Return [x, y] of the center of cell containing provided text 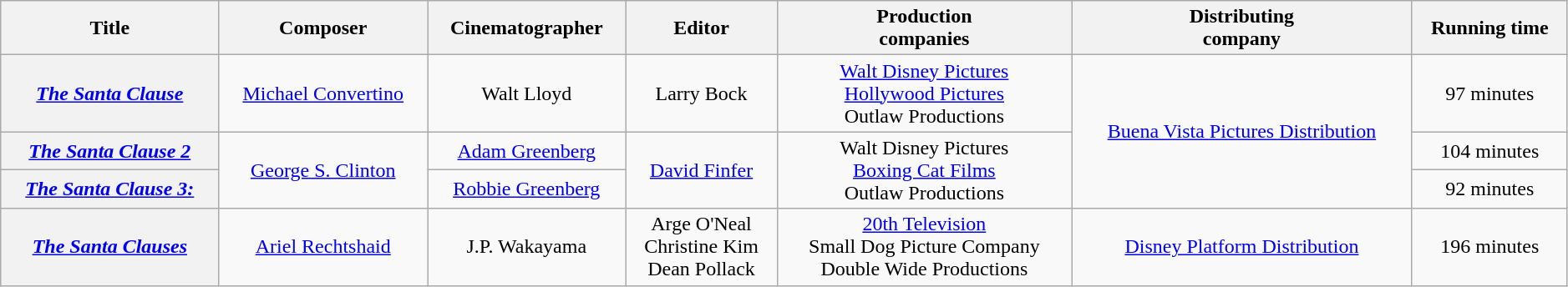
The Santa Clauses [110, 247]
David Finfer [702, 170]
104 minutes [1489, 151]
Walt Lloyd [526, 93]
92 minutes [1489, 189]
Productioncompanies [924, 28]
The Santa Clause [110, 93]
Walt Disney PicturesHollywood PicturesOutlaw Productions [924, 93]
97 minutes [1489, 93]
J.P. Wakayama [526, 247]
Adam Greenberg [526, 151]
Larry Bock [702, 93]
20th TelevisionSmall Dog Picture CompanyDouble Wide Productions [924, 247]
The Santa Clause 3: [110, 189]
Michael Convertino [323, 93]
Running time [1489, 28]
Editor [702, 28]
Distributingcompany [1242, 28]
Ariel Rechtshaid [323, 247]
Buena Vista Pictures Distribution [1242, 132]
Arge O'NealChristine KimDean Pollack [702, 247]
Disney Platform Distribution [1242, 247]
The Santa Clause 2 [110, 151]
George S. Clinton [323, 170]
Walt Disney PicturesBoxing Cat FilmsOutlaw Productions [924, 170]
Composer [323, 28]
Robbie Greenberg [526, 189]
Cinematographer [526, 28]
Title [110, 28]
196 minutes [1489, 247]
